Search for the cell housing the specified text and yield its (X, Y) center coordinate. 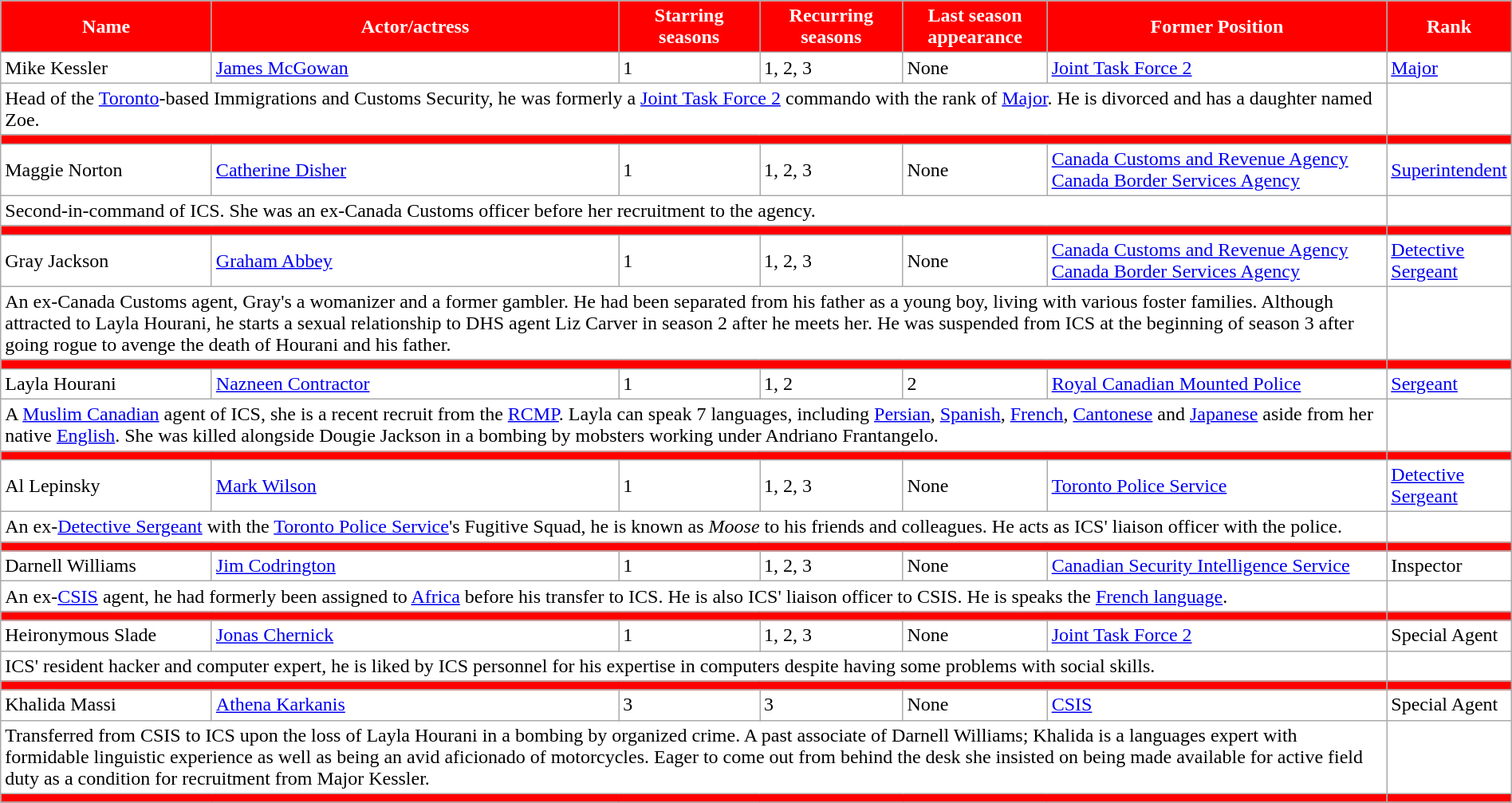
Canadian Security Intelligence Service (1217, 566)
Name (107, 27)
Royal Canadian Mounted Police (1217, 384)
Catherine Disher (415, 169)
Mark Wilson (415, 486)
Last season appearance (975, 27)
CSIS (1217, 705)
Maggie Norton (107, 169)
James McGowan (415, 68)
1, 2 (831, 384)
Gray Jackson (107, 260)
Jim Codrington (415, 566)
Heironymous Slade (107, 636)
Al Lepinsky (107, 486)
Former Position (1217, 27)
Graham Abbey (415, 260)
2 (975, 384)
Darnell Williams (107, 566)
Superintendent (1449, 169)
Layla Hourani (107, 384)
Jonas Chernick (415, 636)
Nazneen Contractor (415, 384)
Inspector (1449, 566)
Mike Kessler (107, 68)
Major (1449, 68)
Rank (1449, 27)
Actor/actress (415, 27)
Athena Karkanis (415, 705)
Sergeant (1449, 384)
Khalida Massi (107, 705)
Recurring seasons (831, 27)
Toronto Police Service (1217, 486)
Second-in-command of ICS. She was an ex-Canada Customs officer before her recruitment to the agency. (694, 211)
Starring seasons (689, 27)
